Locate the cell with the specified text and output its (X, Y) center coordinate. 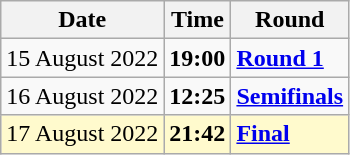
Round 1 (290, 58)
Final (290, 134)
12:25 (198, 96)
21:42 (198, 134)
Semifinals (290, 96)
Time (198, 20)
17 August 2022 (82, 134)
16 August 2022 (82, 96)
Date (82, 20)
Round (290, 20)
15 August 2022 (82, 58)
19:00 (198, 58)
